Locate the cell with the specified text and output its [x, y] center coordinate. 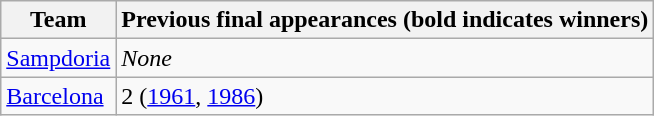
Previous final appearances (bold indicates winners) [385, 20]
Barcelona [58, 96]
Team [58, 20]
None [385, 58]
Sampdoria [58, 58]
2 (1961, 1986) [385, 96]
